Pinpoint the cell where the given text exists, returning its [X, Y] midpoint coordinate. 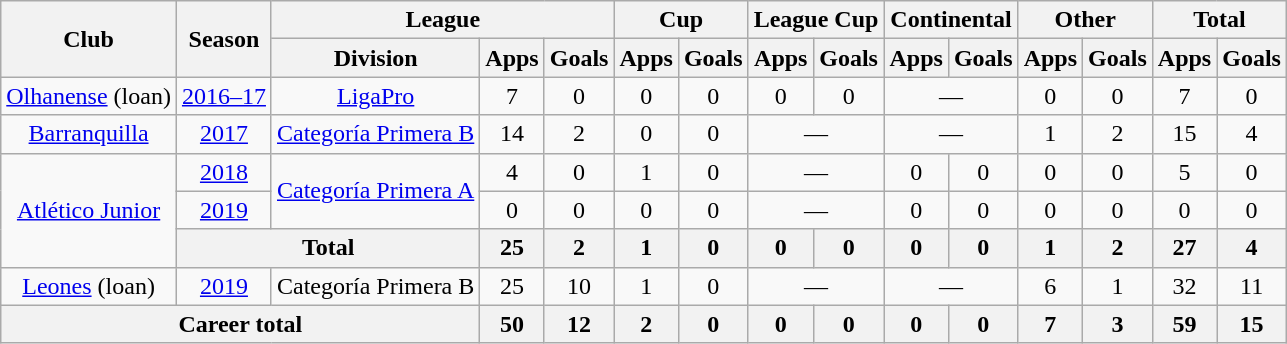
32 [1184, 286]
3 [1118, 324]
Leones (loan) [89, 286]
League Cup [816, 20]
2016–17 [224, 96]
Categoría Primera A [375, 191]
Season [224, 39]
27 [1184, 248]
2017 [224, 134]
League [442, 20]
5 [1184, 172]
12 [579, 324]
50 [512, 324]
Cup [681, 20]
10 [579, 286]
LigaPro [375, 96]
2018 [224, 172]
14 [512, 134]
59 [1184, 324]
Atlético Junior [89, 210]
Other [1085, 20]
Club [89, 39]
Division [375, 58]
Continental [951, 20]
Olhanense (loan) [89, 96]
Career total [240, 324]
Barranquilla [89, 134]
11 [1252, 286]
6 [1050, 286]
